Output the (X, Y) coordinate of the center of the cell containing the given text.  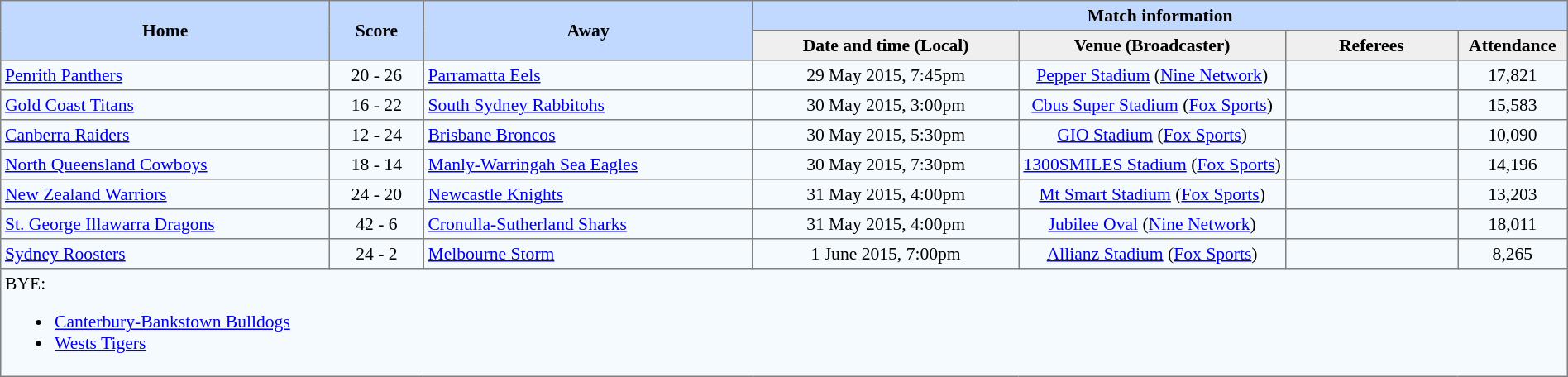
Canberra Raiders (165, 135)
New Zealand Warriors (165, 194)
Attendance (1513, 45)
14,196 (1513, 165)
BYE: Canterbury-Bankstown Bulldogs Wests Tigers (784, 322)
10,090 (1513, 135)
Melbourne Storm (588, 254)
Parramatta Eels (588, 75)
24 - 2 (377, 254)
30 May 2015, 3:00pm (886, 105)
Date and time (Local) (886, 45)
GIO Stadium (Fox Sports) (1152, 135)
Venue (Broadcaster) (1152, 45)
8,265 (1513, 254)
16 - 22 (377, 105)
St. George Illawarra Dragons (165, 224)
12 - 24 (377, 135)
Home (165, 31)
20 - 26 (377, 75)
Cbus Super Stadium (Fox Sports) (1152, 105)
Away (588, 31)
Newcastle Knights (588, 194)
Cronulla-Sutherland Sharks (588, 224)
Allianz Stadium (Fox Sports) (1152, 254)
Jubilee Oval (Nine Network) (1152, 224)
Mt Smart Stadium (Fox Sports) (1152, 194)
North Queensland Cowboys (165, 165)
30 May 2015, 7:30pm (886, 165)
Sydney Roosters (165, 254)
Manly-Warringah Sea Eagles (588, 165)
15,583 (1513, 105)
Referees (1371, 45)
13,203 (1513, 194)
Gold Coast Titans (165, 105)
17,821 (1513, 75)
Score (377, 31)
18,011 (1513, 224)
29 May 2015, 7:45pm (886, 75)
Pepper Stadium (Nine Network) (1152, 75)
1 June 2015, 7:00pm (886, 254)
Penrith Panthers (165, 75)
1300SMILES Stadium (Fox Sports) (1152, 165)
Brisbane Broncos (588, 135)
24 - 20 (377, 194)
South Sydney Rabbitohs (588, 105)
Match information (1159, 16)
30 May 2015, 5:30pm (886, 135)
42 - 6 (377, 224)
18 - 14 (377, 165)
